Search for the cell housing the specified text and yield its (X, Y) center coordinate. 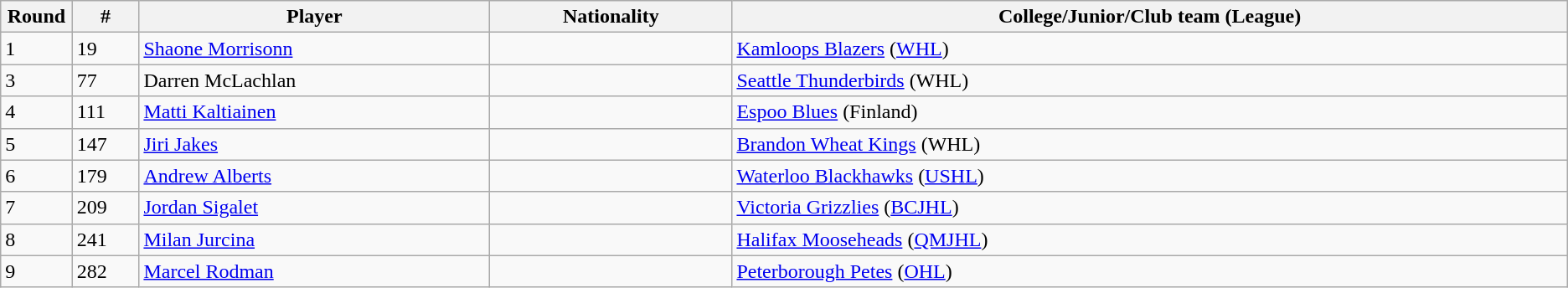
Marcel Rodman (315, 271)
179 (106, 176)
209 (106, 208)
7 (37, 208)
Kamloops Blazers (WHL) (1149, 49)
Brandon Wheat Kings (WHL) (1149, 144)
Nationality (611, 17)
Jiri Jakes (315, 144)
Shaone Morrisonn (315, 49)
Darren McLachlan (315, 80)
Matti Kaltiainen (315, 112)
Waterloo Blackhawks (USHL) (1149, 176)
Round (37, 17)
77 (106, 80)
282 (106, 271)
4 (37, 112)
6 (37, 176)
# (106, 17)
19 (106, 49)
111 (106, 112)
1 (37, 49)
8 (37, 239)
Espoo Blues (Finland) (1149, 112)
241 (106, 239)
Andrew Alberts (315, 176)
9 (37, 271)
Milan Jurcina (315, 239)
147 (106, 144)
Player (315, 17)
Halifax Mooseheads (QMJHL) (1149, 239)
Jordan Sigalet (315, 208)
Victoria Grizzlies (BCJHL) (1149, 208)
Seattle Thunderbirds (WHL) (1149, 80)
3 (37, 80)
College/Junior/Club team (League) (1149, 17)
Peterborough Petes (OHL) (1149, 271)
5 (37, 144)
